For the text-containing cell, return its midpoint in (X, Y) coordinate format. 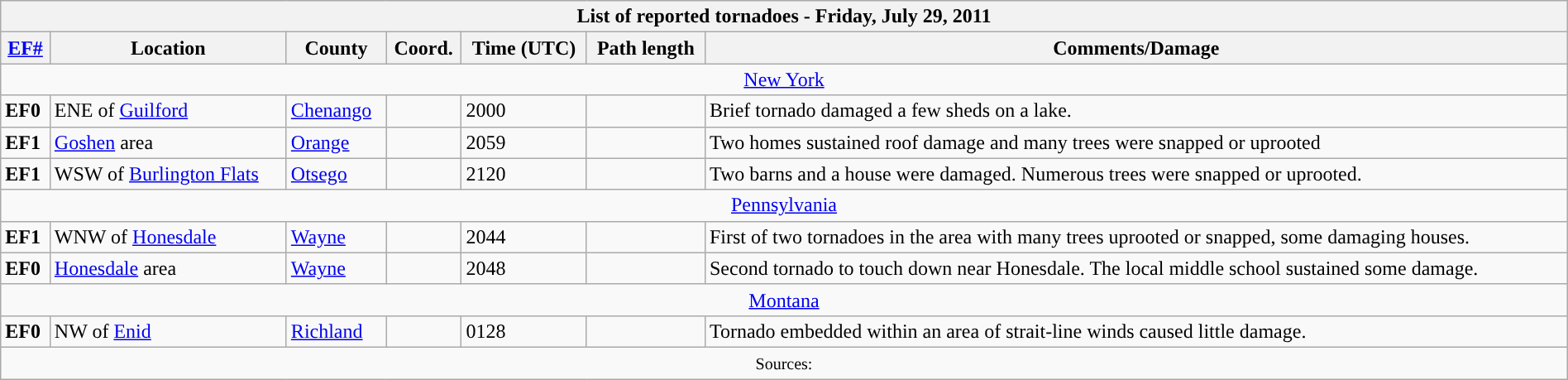
Path length (645, 48)
2000 (524, 111)
Sources: (784, 363)
Two barns and a house were damaged. Numerous trees were snapped or uprooted. (1136, 174)
Goshen area (168, 142)
EF# (26, 48)
0128 (524, 331)
List of reported tornadoes - Friday, July 29, 2011 (784, 17)
Orange (336, 142)
2120 (524, 174)
Comments/Damage (1136, 48)
2059 (524, 142)
Time (UTC) (524, 48)
WSW of Burlington Flats (168, 174)
NW of Enid (168, 331)
Tornado embedded within an area of strait-line winds caused little damage. (1136, 331)
Montana (784, 300)
Chenango (336, 111)
Location (168, 48)
Otsego (336, 174)
Two homes sustained roof damage and many trees were snapped or uprooted (1136, 142)
Brief tornado damaged a few sheds on a lake. (1136, 111)
First of two tornadoes in the area with many trees uprooted or snapped, some damaging houses. (1136, 237)
Pennsylvania (784, 205)
Richland (336, 331)
Second tornado to touch down near Honesdale. The local middle school sustained some damage. (1136, 268)
County (336, 48)
2048 (524, 268)
Honesdale area (168, 268)
New York (784, 79)
ENE of Guilford (168, 111)
WNW of Honesdale (168, 237)
Coord. (423, 48)
2044 (524, 237)
